Detect which cell encompasses the target text, then output its [x, y] center coordinate. 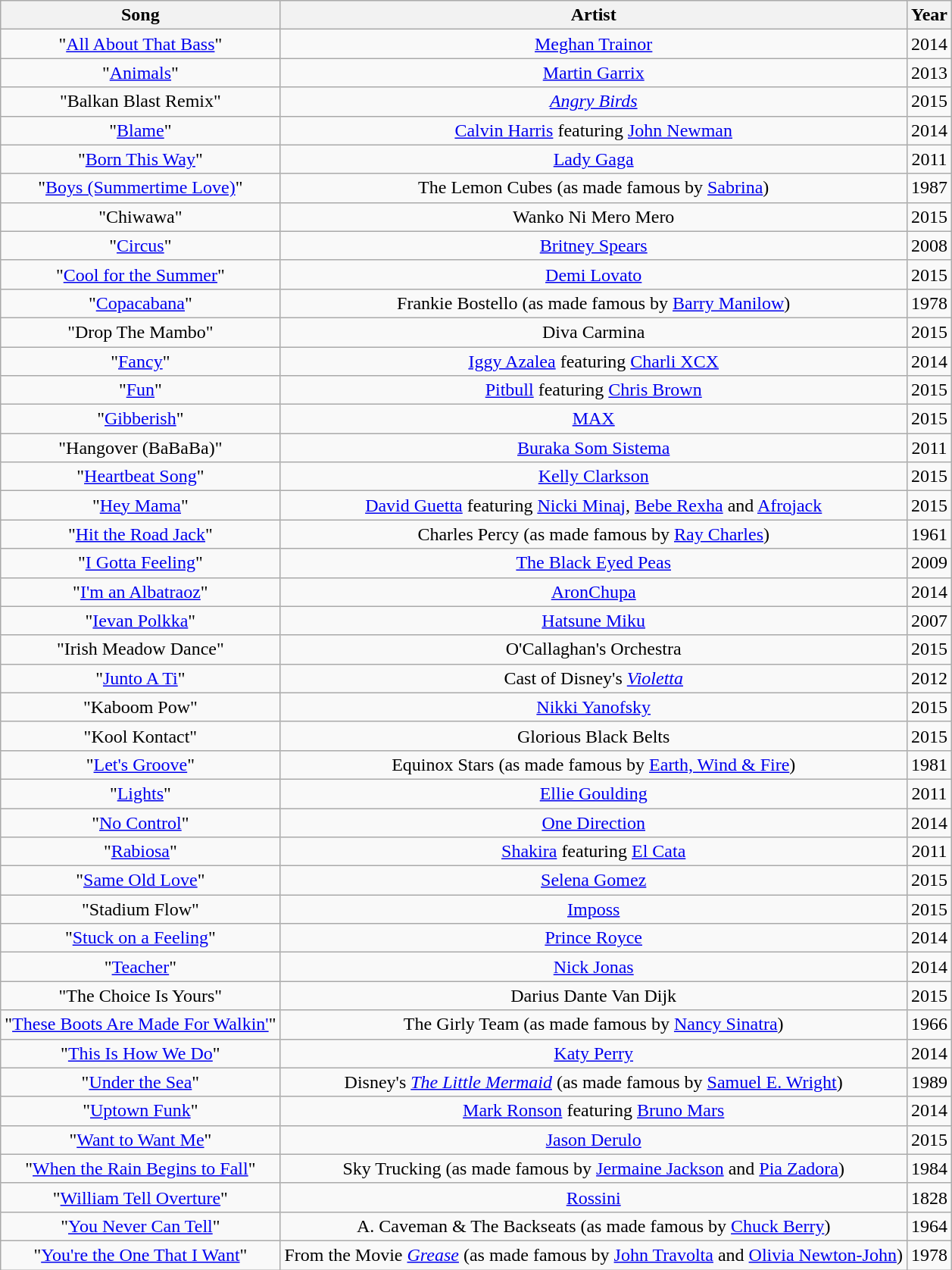
"Lights" [141, 793]
Nikki Yanofsky [594, 707]
"You Never Can Tell" [141, 1226]
2009 [929, 563]
Sky Trucking (as made famous by Jermaine Jackson and Pia Zadora) [594, 1168]
Frankie Bostello (as made famous by Barry Manilow) [594, 303]
"Cool for the Summer" [141, 274]
Shakira featuring El Cata [594, 852]
Ellie Goulding [594, 793]
Angry Birds [594, 102]
"Same Old Love" [141, 881]
Song [141, 15]
"Let's Groove" [141, 765]
Martin Garrix [594, 73]
Glorious Black Belts [594, 736]
"Blame" [141, 130]
Imposs [594, 909]
"Animals" [141, 73]
"I Gotta Feeling" [141, 563]
One Direction [594, 822]
"Stuck on a Feeling" [141, 938]
"When the Rain Begins to Fall" [141, 1168]
2007 [929, 621]
"No Control" [141, 822]
"Under the Sea" [141, 1082]
1981 [929, 765]
"Kaboom Pow" [141, 707]
Wanko Ni Mero Mero [594, 217]
Disney's The Little Mermaid (as made famous by Samuel E. Wright) [594, 1082]
Pitbull featuring Chris Brown [594, 390]
Demi Lovato [594, 274]
"Gibberish" [141, 419]
Mark Ronson featuring Bruno Mars [594, 1111]
1987 [929, 188]
"Fancy" [141, 361]
"Rabiosa" [141, 852]
"Stadium Flow" [141, 909]
1964 [929, 1226]
Charles Percy (as made famous by Ray Charles) [594, 534]
"William Tell Overture" [141, 1197]
Diva Carmina [594, 332]
1961 [929, 534]
"This Is How We Do" [141, 1053]
"I'm an Albatraoz" [141, 592]
Meghan Trainor [594, 44]
Equinox Stars (as made famous by Earth, Wind & Fire) [594, 765]
Calvin Harris featuring John Newman [594, 130]
"All About That Bass" [141, 44]
"Kool Kontact" [141, 736]
"Irish Meadow Dance" [141, 649]
The Black Eyed Peas [594, 563]
Rossini [594, 1197]
Buraka Som Sistema [594, 448]
2013 [929, 73]
Artist [594, 15]
"Fun" [141, 390]
"Teacher" [141, 967]
1966 [929, 1024]
1828 [929, 1197]
"Heartbeat Song" [141, 477]
Lady Gaga [594, 159]
Nick Jonas [594, 967]
"Ievan Polkka" [141, 621]
The Lemon Cubes (as made famous by Sabrina) [594, 188]
"Want to Want Me" [141, 1140]
Katy Perry [594, 1053]
Prince Royce [594, 938]
1989 [929, 1082]
"The Choice Is Yours" [141, 996]
Iggy Azalea featuring Charli XCX [594, 361]
Cast of Disney's Violetta [594, 678]
"Copacabana" [141, 303]
Year [929, 15]
"Chiwawa" [141, 217]
From the Movie Grease (as made famous by John Travolta and Olivia Newton-John) [594, 1255]
A. Caveman & The Backseats (as made famous by Chuck Berry) [594, 1226]
Selena Gomez [594, 881]
"Born This Way" [141, 159]
"You're the One That I Want" [141, 1255]
"These Boots Are Made For Walkin'" [141, 1024]
"Junto A Ti" [141, 678]
O'Callaghan's Orchestra [594, 649]
"Hit the Road Jack" [141, 534]
AronChupa [594, 592]
MAX [594, 419]
Darius Dante Van Dijk [594, 996]
2012 [929, 678]
"Boys (Summertime Love)" [141, 188]
"Uptown Funk" [141, 1111]
"Hey Mama" [141, 505]
1984 [929, 1168]
David Guetta featuring Nicki Minaj, Bebe Rexha and Afrojack [594, 505]
2008 [929, 246]
"Circus" [141, 246]
Britney Spears [594, 246]
Kelly Clarkson [594, 477]
"Hangover (BaBaBa)" [141, 448]
Hatsune Miku [594, 621]
The Girly Team (as made famous by Nancy Sinatra) [594, 1024]
"Balkan Blast Remix" [141, 102]
Jason Derulo [594, 1140]
"Drop The Mambo" [141, 332]
